Search for the cell housing the specified text and yield its [x, y] center coordinate. 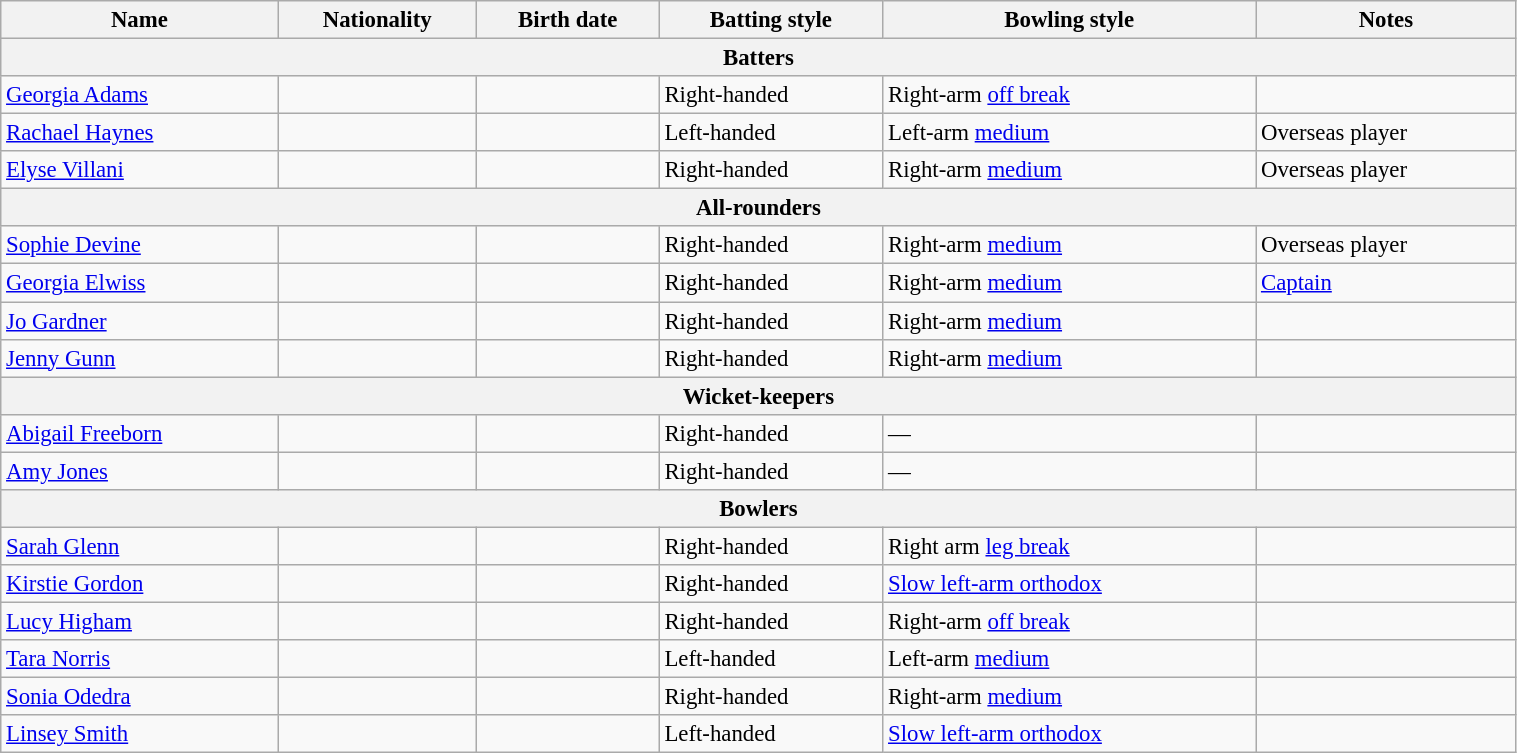
Name [140, 20]
Right arm leg break [1070, 546]
Birth date [568, 20]
Rachael Haynes [140, 133]
Abigail Freeborn [140, 433]
Notes [1386, 20]
Sarah Glenn [140, 546]
Linsey Smith [140, 734]
Batters [758, 58]
Jo Gardner [140, 321]
Captain [1386, 283]
Tara Norris [140, 659]
Georgia Elwiss [140, 283]
Wicket-keepers [758, 396]
Sophie Devine [140, 245]
Elyse Villani [140, 170]
Nationality [377, 20]
Georgia Adams [140, 95]
Kirstie Gordon [140, 584]
All-rounders [758, 208]
Lucy Higham [140, 621]
Bowlers [758, 509]
Amy Jones [140, 471]
Batting style [771, 20]
Jenny Gunn [140, 358]
Bowling style [1070, 20]
Sonia Odedra [140, 697]
